Locate the cell with the specified text and output its [x, y] center coordinate. 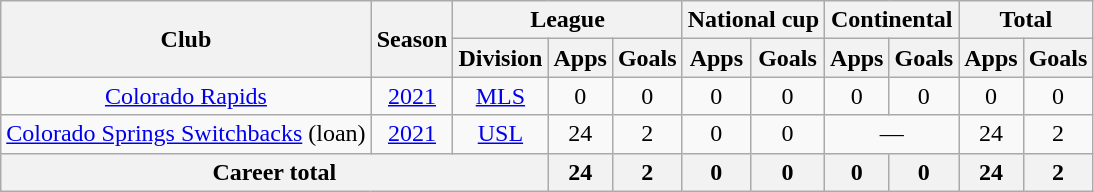
Division [500, 58]
Career total [274, 172]
Continental [892, 20]
Colorado Springs Switchbacks (loan) [186, 134]
Season [412, 39]
MLS [500, 96]
— [892, 134]
Club [186, 39]
USL [500, 134]
Colorado Rapids [186, 96]
National cup [753, 20]
Total [1026, 20]
League [568, 20]
